Provide the (X, Y) coordinate of the cell's center where the given text is located.  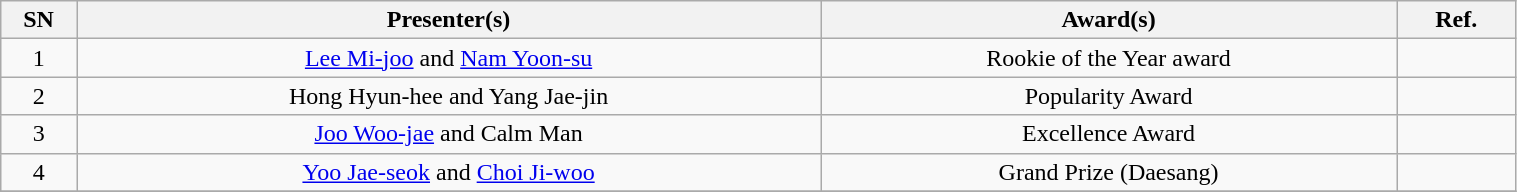
2 (39, 96)
SN (39, 20)
Lee Mi-joo and Nam Yoon-su (448, 58)
Presenter(s) (448, 20)
Excellence Award (1109, 134)
4 (39, 172)
1 (39, 58)
Hong Hyun-hee and Yang Jae-jin (448, 96)
Popularity Award (1109, 96)
Joo Woo-jae and Calm Man (448, 134)
Ref. (1457, 20)
Yoo Jae-seok and Choi Ji-woo (448, 172)
Rookie of the Year award (1109, 58)
Grand Prize (Daesang) (1109, 172)
3 (39, 134)
Award(s) (1109, 20)
